Provide the [X, Y] coordinate of the cell's center where the given text is located.  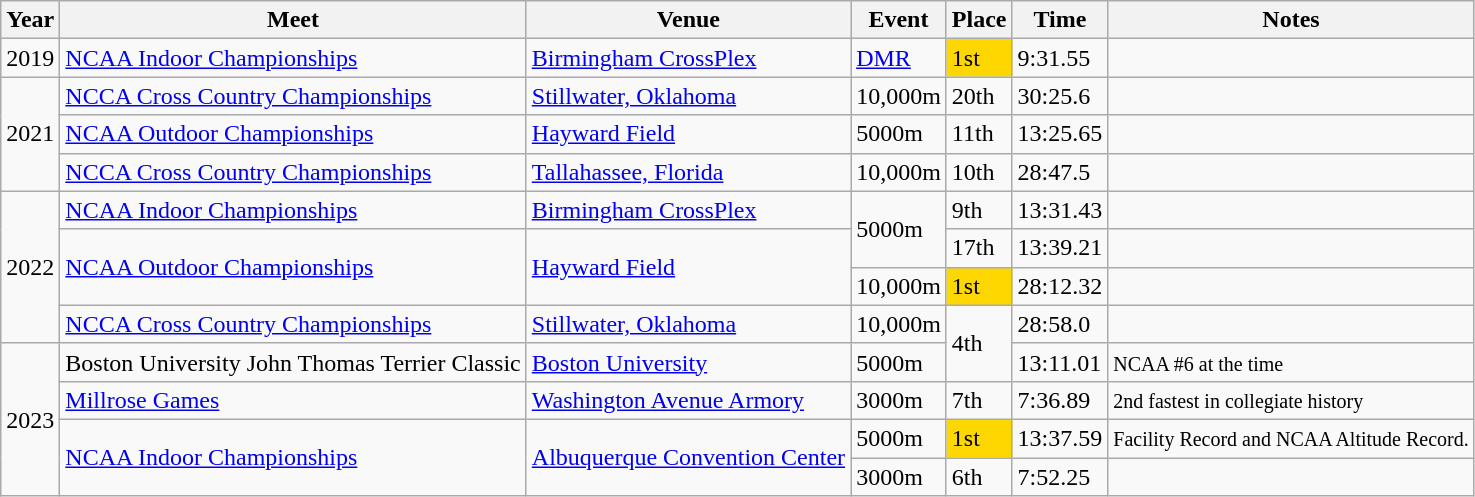
Washington Avenue Armory [688, 400]
7th [979, 400]
2nd fastest in collegiate history [1291, 400]
Event [899, 20]
13:37.59 [1060, 438]
2021 [30, 134]
28:12.32 [1060, 286]
Boston University [688, 362]
13:31.43 [1060, 210]
7:52.25 [1060, 477]
Meet [293, 20]
Year [30, 20]
6th [979, 477]
Albuquerque Convention Center [688, 457]
DMR [899, 58]
2022 [30, 267]
Boston University John Thomas Terrier Classic [293, 362]
9:31.55 [1060, 58]
2023 [30, 419]
Millrose Games [293, 400]
Venue [688, 20]
11th [979, 134]
9th [979, 210]
13:25.65 [1060, 134]
30:25.6 [1060, 96]
Tallahassee, Florida [688, 172]
20th [979, 96]
7:36.89 [1060, 400]
NCAA #6 at the time [1291, 362]
Time [1060, 20]
4th [979, 343]
Facility Record and NCAA Altitude Record. [1291, 438]
28:58.0 [1060, 324]
13:11.01 [1060, 362]
Notes [1291, 20]
10th [979, 172]
28:47.5 [1060, 172]
2019 [30, 58]
Place [979, 20]
17th [979, 248]
13:39.21 [1060, 248]
